Return [x, y] of the center of cell containing provided text 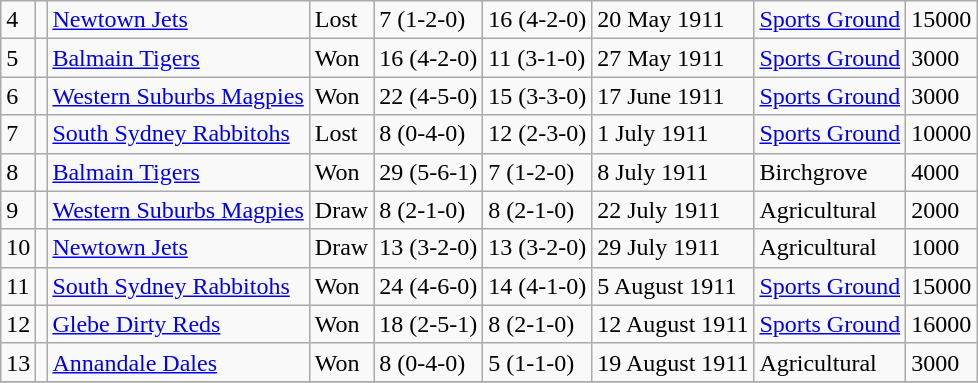
9 [18, 210]
Glebe Dirty Reds [178, 324]
17 June 1911 [673, 96]
1 July 1911 [673, 134]
13 [18, 362]
29 (5-6-1) [428, 172]
5 (1-1-0) [538, 362]
2000 [942, 210]
22 July 1911 [673, 210]
Annandale Dales [178, 362]
4000 [942, 172]
5 [18, 58]
16000 [942, 324]
12 [18, 324]
19 August 1911 [673, 362]
27 May 1911 [673, 58]
7 [18, 134]
12 (2-3-0) [538, 134]
22 (4-5-0) [428, 96]
10000 [942, 134]
29 July 1911 [673, 248]
24 (4-6-0) [428, 286]
18 (2-5-1) [428, 324]
20 May 1911 [673, 20]
Birchgrove [830, 172]
4 [18, 20]
10 [18, 248]
14 (4-1-0) [538, 286]
11 [18, 286]
5 August 1911 [673, 286]
12 August 1911 [673, 324]
6 [18, 96]
8 [18, 172]
15 (3-3-0) [538, 96]
1000 [942, 248]
8 July 1911 [673, 172]
11 (3-1-0) [538, 58]
